Scan for the cell matching the given text and deliver its [x, y] coordinate at center. 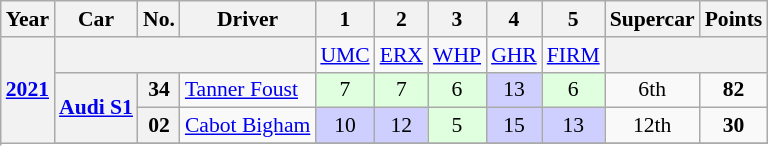
Points [734, 19]
3 [457, 19]
10 [344, 126]
No. [159, 19]
Year [28, 19]
ERX [402, 55]
WHP [457, 55]
02 [159, 126]
6th [652, 90]
2021 [28, 90]
12th [652, 126]
Driver [248, 19]
Car [96, 19]
Tanner Foust [248, 90]
GHR [514, 55]
1 [344, 19]
Audi S1 [96, 108]
Cabot Bigham [248, 126]
UMC [344, 55]
30 [734, 126]
4 [514, 19]
34 [159, 90]
82 [734, 90]
12 [402, 126]
15 [514, 126]
2 [402, 19]
Supercar [652, 19]
FIRM [574, 55]
